Capture the cell that displays the provided text and extract its (X, Y) central coordinate. 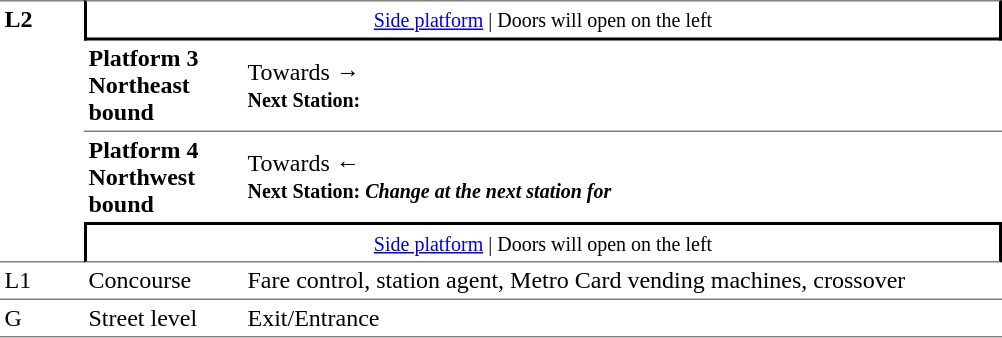
Concourse (164, 280)
Platform 4Northwest bound (164, 177)
L2 (42, 131)
L1 (42, 280)
Platform 3Northeast bound (164, 86)
Street level (164, 318)
Exit/Entrance (622, 318)
Towards ← Next Station: Change at the next station for (622, 177)
Fare control, station agent, Metro Card vending machines, crossover (622, 280)
G (42, 318)
Towards → Next Station: (622, 86)
